Pinpoint the cell where the given text exists, returning its (x, y) midpoint coordinate. 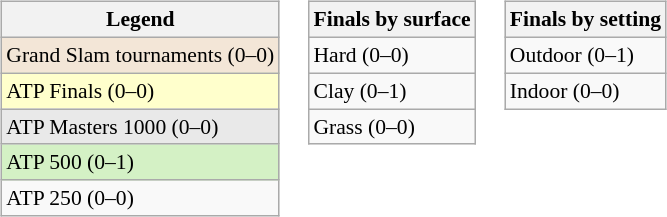
ATP 500 (0–1) (140, 162)
Clay (0–1) (392, 91)
ATP Masters 1000 (0–0) (140, 127)
Grand Slam tournaments (0–0) (140, 55)
Indoor (0–0) (586, 91)
Grass (0–0) (392, 127)
Hard (0–0) (392, 55)
ATP Finals (0–0) (140, 91)
ATP 250 (0–0) (140, 198)
Finals by surface (392, 20)
Outdoor (0–1) (586, 55)
Finals by setting (586, 20)
Legend (140, 20)
